Return [x, y] of the center of cell containing provided text 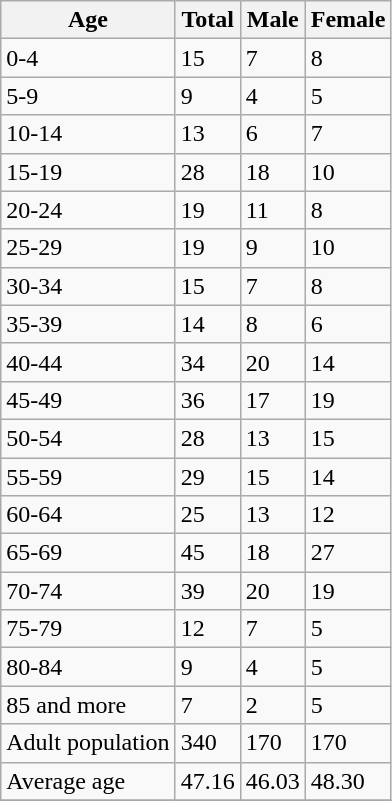
40-44 [88, 362]
46.03 [272, 781]
35-39 [88, 324]
2 [272, 705]
39 [208, 591]
5-9 [88, 96]
20-24 [88, 210]
75-79 [88, 629]
17 [272, 400]
11 [272, 210]
70-74 [88, 591]
47.16 [208, 781]
55-59 [88, 477]
340 [208, 743]
Age [88, 20]
Female [348, 20]
Total [208, 20]
45-49 [88, 400]
45 [208, 553]
27 [348, 553]
34 [208, 362]
50-54 [88, 438]
25 [208, 515]
15-19 [88, 172]
48.30 [348, 781]
Male [272, 20]
Adult population [88, 743]
36 [208, 400]
30-34 [88, 286]
60-64 [88, 515]
65-69 [88, 553]
29 [208, 477]
0-4 [88, 58]
80-84 [88, 667]
Average age [88, 781]
10-14 [88, 134]
85 and more [88, 705]
25-29 [88, 248]
